Return the [X, Y] coordinate for the center point of the cell that contains the specified text.  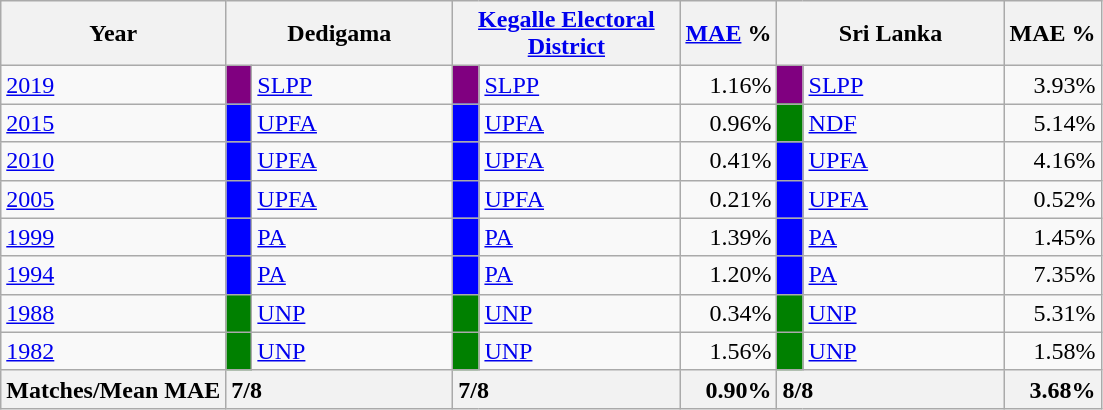
0.90% [728, 389]
2015 [114, 123]
1988 [114, 313]
2010 [114, 161]
1.45% [1052, 237]
NDF [904, 123]
3.93% [1052, 85]
1999 [114, 237]
1.20% [728, 275]
0.41% [728, 161]
2005 [114, 199]
7.35% [1052, 275]
0.96% [728, 123]
1982 [114, 351]
3.68% [1052, 389]
1.56% [728, 351]
0.34% [728, 313]
1.39% [728, 237]
4.16% [1052, 161]
Year [114, 34]
Matches/Mean MAE [114, 389]
5.14% [1052, 123]
5.31% [1052, 313]
2019 [114, 85]
0.21% [728, 199]
8/8 [890, 389]
1.16% [728, 85]
Dedigama [340, 34]
0.52% [1052, 199]
1994 [114, 275]
Kegalle Electoral District [566, 34]
Sri Lanka [890, 34]
1.58% [1052, 351]
